Return [x, y] of the center of cell containing provided text 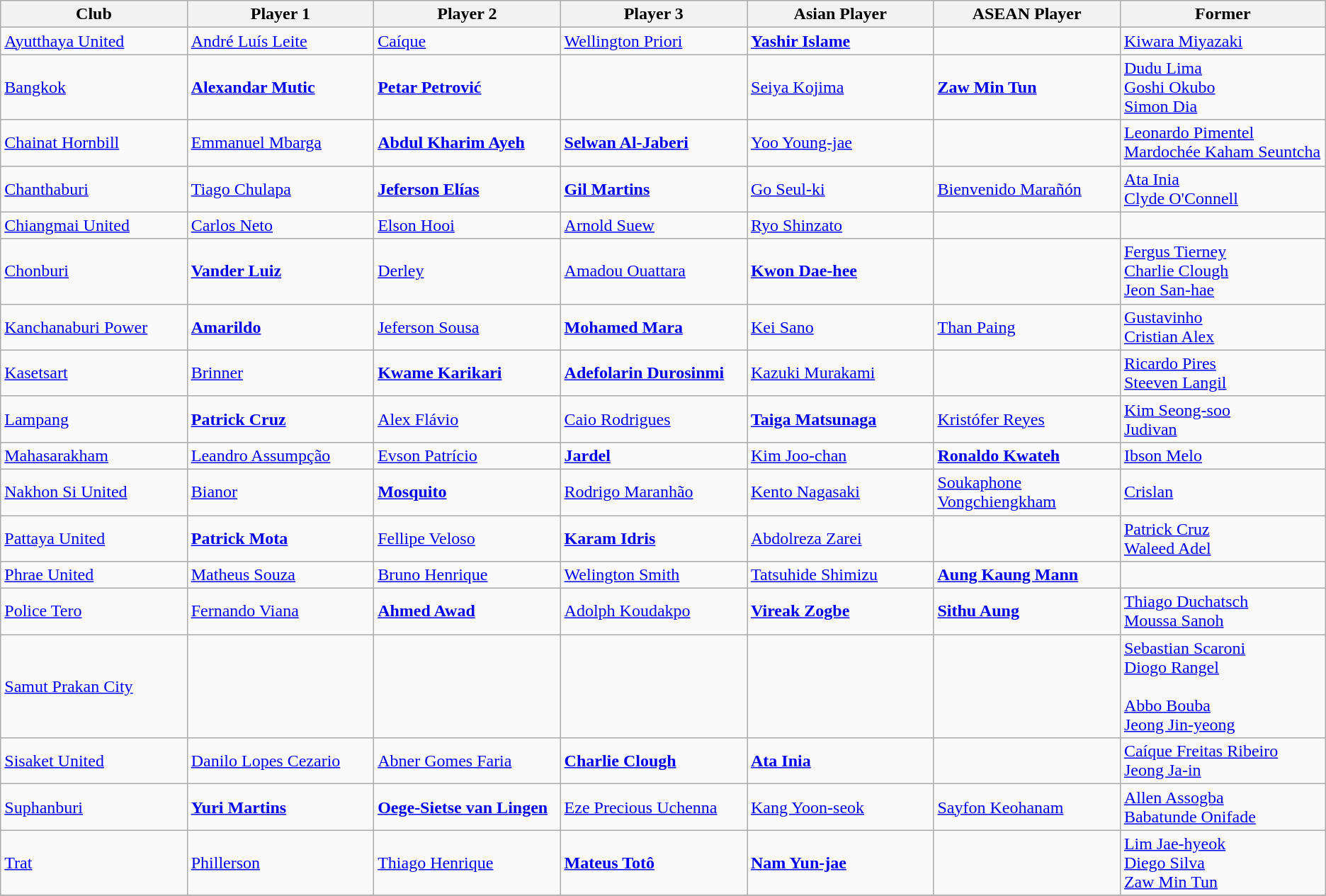
Phrae United [93, 575]
Patrick Cruz [280, 419]
Sayfon Keohanam [1027, 807]
Abdul Kharim Ayeh [467, 143]
Leandro Assumpção [280, 455]
Danilo Lopes Cezario [280, 761]
Phillerson [280, 863]
Caíque Freitas Ribeiro Jeong Ja-in [1223, 761]
Suphanburi [93, 807]
Kristófer Reyes [1027, 419]
Yuri Martins [280, 807]
Leonardo Pimentel Mardochée Kaham Seuntcha [1223, 143]
Go Seul-ki [840, 188]
Welington Smith [653, 575]
Asian Player [840, 14]
Rodrigo Maranhão [653, 492]
Selwan Al-Jaberi [653, 143]
Aung Kaung Mann [1027, 575]
Player 3 [653, 14]
Kazuki Murakami [840, 373]
ASEAN Player [1027, 14]
Fergus Tierney Charlie Clough Jeon San-hae [1223, 271]
Kei Sano [840, 327]
Charlie Clough [653, 761]
Fellipe Veloso [467, 538]
Ronaldo Kwateh [1027, 455]
Alex Flávio [467, 419]
Adolph Koudakpo [653, 612]
Taiga Matsunaga [840, 419]
Alexandar Mutic [280, 87]
Chiangmai United [93, 225]
Kwon Dae-hee [840, 271]
Kang Yoon-seok [840, 807]
Emmanuel Mbarga [280, 143]
Dudu Lima Goshi Okubo Simon Dia [1223, 87]
Lim Jae-hyeok Diego Silva Zaw Min Tun [1223, 863]
Yashir Islame [840, 41]
Carlos Neto [280, 225]
Abner Gomes Faria [467, 761]
Tiago Chulapa [280, 188]
Patrick Cruz Waleed Adel [1223, 538]
Sebastian Scaroni Diogo Rangel Abbo Bouba Jeong Jin-yeong [1223, 686]
Chonburi [93, 271]
Jeferson Elías [467, 188]
Seiya Kojima [840, 87]
Jardel [653, 455]
Tatsuhide Shimizu [840, 575]
Bangkok [93, 87]
Nakhon Si United [93, 492]
Kento Nagasaki [840, 492]
Vireak Zogbe [840, 612]
Zaw Min Tun [1027, 87]
Samut Prakan City [93, 686]
Mahasarakham [93, 455]
Thiago Henrique [467, 863]
Patrick Mota [280, 538]
Ayutthaya United [93, 41]
Than Paing [1027, 327]
Jeferson Sousa [467, 327]
Amarildo [280, 327]
Ahmed Awad [467, 612]
Wellington Priori [653, 41]
Soukaphone Vongchiengkham [1027, 492]
Brinner [280, 373]
Caio Rodrigues [653, 419]
Oege-Sietse van Lingen [467, 807]
Abdolreza Zarei [840, 538]
Amadou Ouattara [653, 271]
Derley [467, 271]
Ata Inia Clyde O'Connell [1223, 188]
Crislan [1223, 492]
Karam Idris [653, 538]
Player 2 [467, 14]
Thiago Duchatsch Moussa Sanoh [1223, 612]
Vander Luiz [280, 271]
Pattaya United [93, 538]
Chainat Hornbill [93, 143]
Ibson Melo [1223, 455]
Kiwara Miyazaki [1223, 41]
Lampang [93, 419]
Ata Inia [840, 761]
Fernando Viana [280, 612]
Gil Martins [653, 188]
Allen Assogba Babatunde Onifade [1223, 807]
Mohamed Mara [653, 327]
Police Tero [93, 612]
Nam Yun-jae [840, 863]
Kanchanaburi Power [93, 327]
Caíque [467, 41]
Adefolarin Durosinmi [653, 373]
Arnold Suew [653, 225]
Eze Precious Uchenna [653, 807]
Bienvenido Marañón [1027, 188]
Kwame Karikari [467, 373]
Gustavinho Cristian Alex [1223, 327]
Sithu Aung [1027, 612]
Chanthaburi [93, 188]
Evson Patrício [467, 455]
Petar Petrović [467, 87]
Matheus Souza [280, 575]
André Luís Leite [280, 41]
Kim Seong-soo Judivan [1223, 419]
Former [1223, 14]
Ryo Shinzato [840, 225]
Kasetsart [93, 373]
Player 1 [280, 14]
Kim Joo-chan [840, 455]
Bianor [280, 492]
Mosquito [467, 492]
Elson Hooi [467, 225]
Mateus Totô [653, 863]
Club [93, 14]
Sisaket United [93, 761]
Ricardo Pires Steeven Langil [1223, 373]
Trat [93, 863]
Bruno Henrique [467, 575]
Yoo Young-jae [840, 143]
